Determine the [X, Y] coordinate at the center of the cell enclosing the given text.  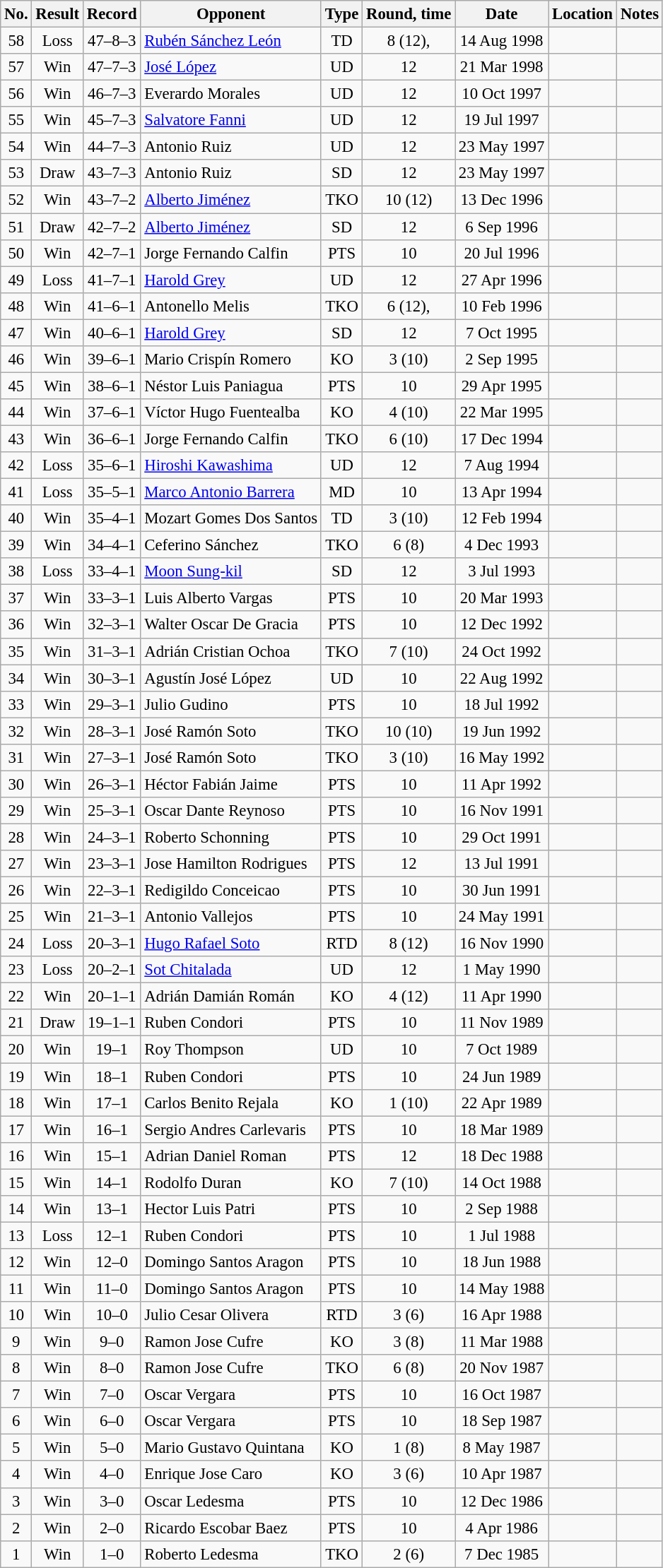
Roberto Schonning [230, 837]
45 [16, 386]
40 [16, 518]
33 [16, 704]
18 Mar 1989 [502, 1129]
Roberto Ledesma [230, 1554]
Roy Thompson [230, 1050]
7 [16, 1395]
23 [16, 970]
41 [16, 492]
28 [16, 837]
Walter Oscar De Gracia [230, 625]
10 Feb 1996 [502, 306]
10–0 [112, 1315]
16 Apr 1988 [502, 1315]
42–7–1 [112, 253]
52 [16, 200]
51 [16, 227]
1 (8) [409, 1448]
Néstor Luis Paniagua [230, 386]
Location [582, 14]
1 Jul 1988 [502, 1235]
18 Jul 1992 [502, 704]
32 [16, 731]
Mozart Gomes Dos Santos [230, 518]
6 (12), [409, 306]
31 [16, 758]
7 Oct 1989 [502, 1050]
13 Apr 1994 [502, 492]
Oscar Ledesma [230, 1501]
2 (6) [409, 1554]
11 Apr 1992 [502, 784]
33–3–1 [112, 598]
14 May 1988 [502, 1288]
MD [341, 492]
Adrián Cristian Ochoa [230, 651]
47–8–3 [112, 41]
Salvatore Fanni [230, 120]
4 (12) [409, 997]
24 Jun 1989 [502, 1076]
8–0 [112, 1368]
35–5–1 [112, 492]
13 Dec 1996 [502, 200]
6 (10) [409, 439]
27 Apr 1996 [502, 280]
28–3–1 [112, 731]
34 [16, 678]
19 Jun 1992 [502, 731]
16 May 1992 [502, 758]
41–7–1 [112, 280]
39 [16, 545]
26 [16, 891]
43 [16, 439]
Opponent [230, 14]
18–1 [112, 1076]
4 Dec 1993 [502, 545]
19 Jul 1997 [502, 120]
14–1 [112, 1182]
21–3–1 [112, 917]
14 [16, 1209]
43–7–3 [112, 173]
13 Jul 1991 [502, 864]
30 Jun 1991 [502, 891]
25–3–1 [112, 811]
17 [16, 1129]
11 Mar 1988 [502, 1342]
7 Dec 1985 [502, 1554]
12 Dec 1992 [502, 625]
15 [16, 1182]
22 [16, 997]
30–3–1 [112, 678]
20 Jul 1996 [502, 253]
16–1 [112, 1129]
1 [16, 1554]
50 [16, 253]
11–0 [112, 1288]
Date [502, 14]
3–0 [112, 1501]
17–1 [112, 1103]
16 [16, 1156]
10 Oct 1997 [502, 94]
Type [341, 14]
38–6–1 [112, 386]
10 Apr 1987 [502, 1475]
29 [16, 811]
20–2–1 [112, 970]
19 [16, 1076]
8 [16, 1368]
4 (10) [409, 412]
24 May 1991 [502, 917]
27 [16, 864]
34–4–1 [112, 545]
8 (12), [409, 41]
2–0 [112, 1528]
13 [16, 1235]
11 [16, 1288]
Héctor Fabián Jaime [230, 784]
Mario Crispín Romero [230, 360]
7 Aug 1994 [502, 465]
9–0 [112, 1342]
11 Apr 1990 [502, 997]
Enrique Jose Caro [230, 1475]
47 [16, 333]
2 [16, 1528]
31–3–1 [112, 651]
12–0 [112, 1262]
1 May 1990 [502, 970]
46–7–3 [112, 94]
36 [16, 625]
Oscar Dante Reynoso [230, 811]
Hiroshi Kawashima [230, 465]
13–1 [112, 1209]
22–3–1 [112, 891]
20–3–1 [112, 944]
12–1 [112, 1235]
Antonio Vallejos [230, 917]
54 [16, 147]
29–3–1 [112, 704]
Agustín José López [230, 678]
7 Oct 1995 [502, 333]
57 [16, 67]
12 Dec 1986 [502, 1501]
9 [16, 1342]
23–3–1 [112, 864]
Result [58, 14]
Sot Chitalada [230, 970]
1–0 [112, 1554]
6 [16, 1421]
7–0 [112, 1395]
Antonello Melis [230, 306]
22 Mar 1995 [502, 412]
12 Feb 1994 [502, 518]
Moon Sung-kil [230, 571]
26–3–1 [112, 784]
3 (8) [409, 1342]
6–0 [112, 1421]
38 [16, 571]
5 [16, 1448]
Redigildo Conceicao [230, 891]
Notes [639, 14]
Adrian Daniel Roman [230, 1156]
Ricardo Escobar Baez [230, 1528]
47–7–3 [112, 67]
45–7–3 [112, 120]
3 Jul 1993 [502, 571]
35 [16, 651]
42–7–2 [112, 227]
44 [16, 412]
Ceferino Sánchez [230, 545]
Julio Cesar Olivera [230, 1315]
39–6–1 [112, 360]
José López [230, 67]
33–4–1 [112, 571]
53 [16, 173]
20 [16, 1050]
17 Dec 1994 [502, 439]
2 Sep 1988 [502, 1209]
32–3–1 [112, 625]
18 Jun 1988 [502, 1262]
1 (10) [409, 1103]
22 Aug 1992 [502, 678]
10 (10) [409, 731]
16 Nov 1991 [502, 811]
29 Oct 1991 [502, 837]
Julio Gudino [230, 704]
19–1–1 [112, 1023]
55 [16, 120]
20–1–1 [112, 997]
14 Oct 1988 [502, 1182]
58 [16, 41]
21 Mar 1998 [502, 67]
Marco Antonio Barrera [230, 492]
20 Mar 1993 [502, 598]
44–7–3 [112, 147]
18 Sep 1987 [502, 1421]
8 (12) [409, 944]
16 Oct 1987 [502, 1395]
46 [16, 360]
24 [16, 944]
Sergio Andres Carlevaris [230, 1129]
25 [16, 917]
42 [16, 465]
21 [16, 1023]
18 [16, 1103]
24 Oct 1992 [502, 651]
Hugo Rafael Soto [230, 944]
29 Apr 1995 [502, 386]
Luis Alberto Vargas [230, 598]
24–3–1 [112, 837]
Record [112, 14]
56 [16, 94]
Mario Gustavo Quintana [230, 1448]
43–7–2 [112, 200]
14 Aug 1998 [502, 41]
35–6–1 [112, 465]
Everardo Morales [230, 94]
2 Sep 1995 [502, 360]
4–0 [112, 1475]
15–1 [112, 1156]
40–6–1 [112, 333]
Adrián Damián Román [230, 997]
19–1 [112, 1050]
3 [16, 1501]
41–6–1 [112, 306]
35–4–1 [112, 518]
Round, time [409, 14]
37–6–1 [112, 412]
Carlos Benito Rejala [230, 1103]
30 [16, 784]
Rubén Sánchez León [230, 41]
49 [16, 280]
Rodolfo Duran [230, 1182]
18 Dec 1988 [502, 1156]
16 Nov 1990 [502, 944]
Víctor Hugo Fuentealba [230, 412]
22 Apr 1989 [502, 1103]
48 [16, 306]
Jose Hamilton Rodrigues [230, 864]
4 Apr 1986 [502, 1528]
36–6–1 [112, 439]
20 Nov 1987 [502, 1368]
Hector Luis Patri [230, 1209]
27–3–1 [112, 758]
11 Nov 1989 [502, 1023]
5–0 [112, 1448]
No. [16, 14]
4 [16, 1475]
10 (12) [409, 200]
8 May 1987 [502, 1448]
6 Sep 1996 [502, 227]
37 [16, 598]
